Detect which cell encompasses the target text, then output its [x, y] center coordinate. 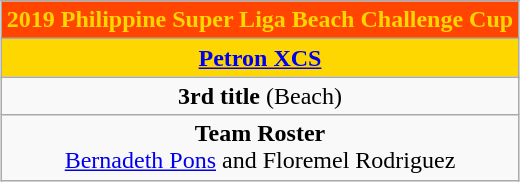
2019 Philippine Super Liga Beach Challenge Cup [260, 20]
Team RosterBernadeth Pons and Floremel Rodriguez [260, 148]
3rd title (Beach) [260, 96]
Petron XCS [260, 58]
